Pinpoint the cell where the given text exists, returning its (X, Y) midpoint coordinate. 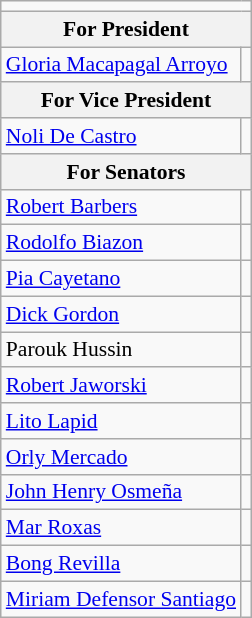
Pia Cayetano (121, 279)
Bong Revilla (121, 564)
Parouk Hussin (121, 350)
Orly Mercado (121, 457)
For Vice President (126, 101)
For President (126, 29)
Miriam Defensor Santiago (121, 599)
Rodolfo Biazon (121, 243)
John Henry Osmeña (121, 492)
Robert Jaworski (121, 386)
For Senators (126, 172)
Robert Barbers (121, 207)
Dick Gordon (121, 314)
Mar Roxas (121, 528)
Noli De Castro (121, 136)
Lito Lapid (121, 421)
Gloria Macapagal Arroyo (121, 65)
